Locate the cell with the specified text and output its (x, y) center coordinate. 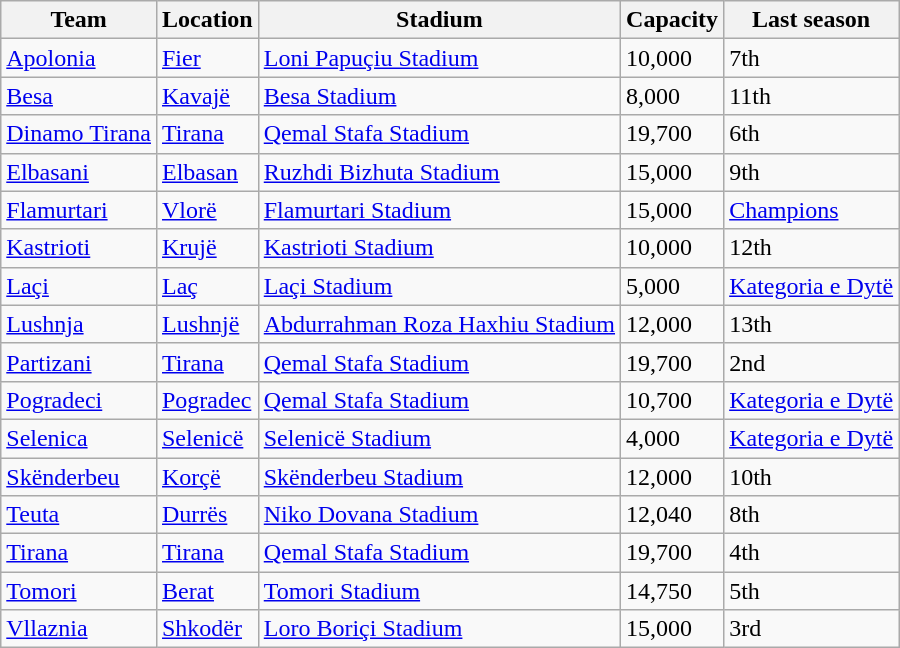
10,700 (672, 400)
Flamurtari Stadium (439, 210)
Selenicë (207, 438)
Apolonia (79, 58)
Pogradeci (79, 400)
Pogradec (207, 400)
Dinamo Tirana (79, 134)
Elbasan (207, 172)
Krujë (207, 248)
4,000 (672, 438)
Lushnjë (207, 324)
Kastrioti (79, 248)
Stadium (439, 20)
Loro Boriçi Stadium (439, 629)
11th (812, 96)
Shkodër (207, 629)
Loni Papuçiu Stadium (439, 58)
Niko Dovana Stadium (439, 515)
Besa Stadium (439, 96)
8,000 (672, 96)
Besa (79, 96)
Tomori (79, 591)
Tomori Stadium (439, 591)
Laç (207, 286)
Durrës (207, 515)
Skënderbeu Stadium (439, 477)
Location (207, 20)
5th (812, 591)
6th (812, 134)
Champions (812, 210)
14,750 (672, 591)
10th (812, 477)
Korçë (207, 477)
3rd (812, 629)
Partizani (79, 362)
Ruzhdi Bizhuta Stadium (439, 172)
Vllaznia (79, 629)
12,040 (672, 515)
Capacity (672, 20)
Kavajë (207, 96)
2nd (812, 362)
Berat (207, 591)
Laçi (79, 286)
Selenica (79, 438)
4th (812, 553)
Skënderbeu (79, 477)
5,000 (672, 286)
12th (812, 248)
13th (812, 324)
Teuta (79, 515)
Last season (812, 20)
Abdurrahman Roza Haxhiu Stadium (439, 324)
Elbasani (79, 172)
8th (812, 515)
Laçi Stadium (439, 286)
Selenicë Stadium (439, 438)
Team (79, 20)
Fier (207, 58)
Vlorë (207, 210)
9th (812, 172)
7th (812, 58)
Lushnja (79, 324)
Flamurtari (79, 210)
Kastrioti Stadium (439, 248)
